Locate the cell with the specified text and output its [x, y] center coordinate. 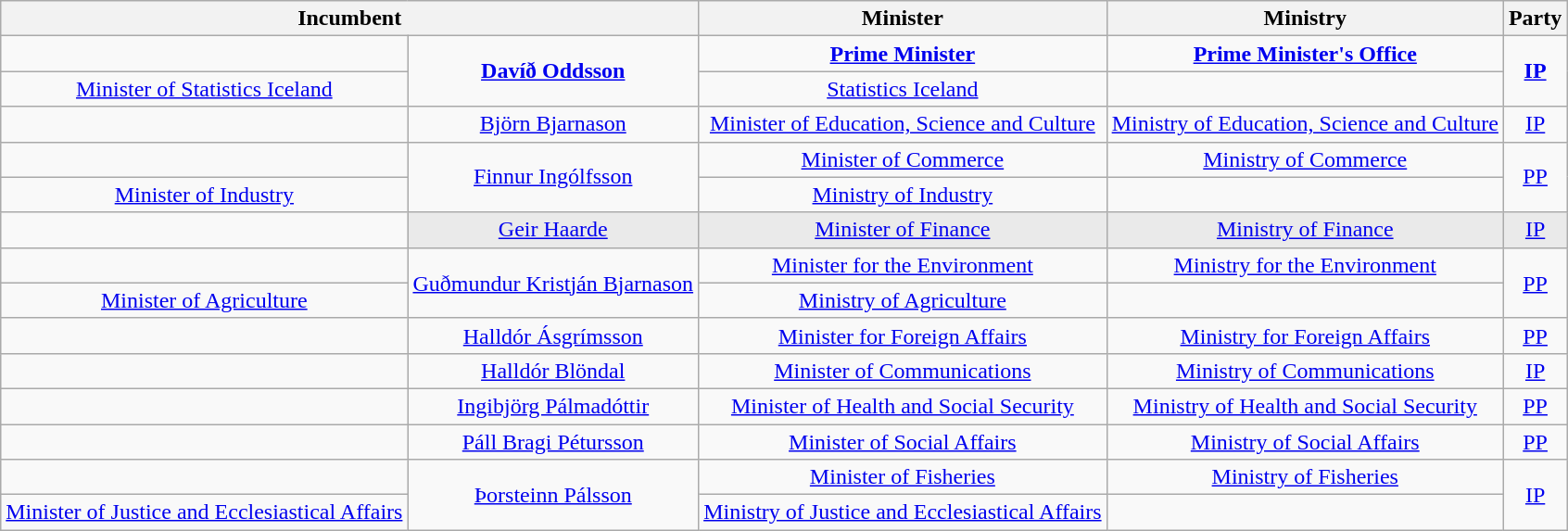
Ministry [1305, 19]
Halldór Blöndal [553, 371]
Guðmundur Kristján Bjarnason [553, 283]
Ministry of Agriculture [903, 300]
Ministry of Commerce [1305, 159]
Ministry of Fisheries [1305, 477]
Björn Bjarnason [553, 124]
Ministry of Social Affairs [1305, 442]
Minister for the Environment [903, 265]
Party [1535, 19]
Statistics Iceland [903, 89]
Minister of Education, Science and Culture [903, 124]
Ministry of Communications [1305, 371]
Ministry of Industry [903, 195]
Minister of Commerce [903, 159]
Ingibjörg Pálmadóttir [553, 406]
Prime Minister [903, 54]
Minister of Fisheries [903, 477]
Minister of Statistics Iceland [204, 89]
Minister of Agriculture [204, 300]
Þorsteinn Pálsson [553, 495]
Ministry of Health and Social Security [1305, 406]
Minister for Foreign Affairs [903, 335]
Minister of Finance [903, 230]
Ministry of Education, Science and Culture [1305, 124]
Minister of Health and Social Security [903, 406]
Halldór Ásgrímsson [553, 335]
Ministry for Foreign Affairs [1305, 335]
Finnur Ingólfsson [553, 177]
Ministry of Finance [1305, 230]
Páll Bragi Pétursson [553, 442]
Minister of Justice and Ecclesiastical Affairs [204, 512]
Minister of Communications [903, 371]
Prime Minister's Office [1305, 54]
Incumbent [350, 19]
Minister of Industry [204, 195]
Ministry of Justice and Ecclesiastical Affairs [903, 512]
Davíð Oddsson [553, 71]
Ministry for the Environment [1305, 265]
Minister of Social Affairs [903, 442]
Minister [903, 19]
Geir Haarde [553, 230]
